Identify which cell holds the provided text, then report its (x, y) central coordinate. 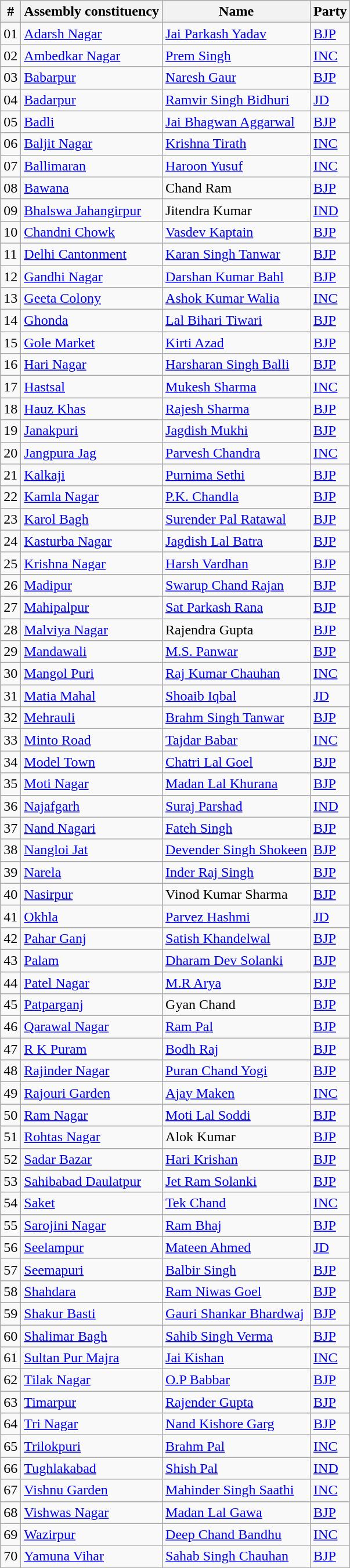
41 (10, 916)
Harsh Vardhan (237, 563)
Sahibabad Daulatpur (92, 1181)
Ashok Kumar Walia (237, 299)
11 (10, 254)
61 (10, 1358)
Tajdar Babar (237, 740)
Nand Nagari (92, 828)
Shish Pal (237, 1468)
Haroon Yusuf (237, 166)
Janakpuri (92, 431)
Madan Lal Khurana (237, 784)
Gandhi Nagar (92, 277)
45 (10, 1005)
Harsharan Singh Balli (237, 365)
07 (10, 166)
14 (10, 321)
Sahib Singh Verma (237, 1335)
32 (10, 718)
66 (10, 1468)
Chandni Chowk (92, 232)
Devender Singh Shokeen (237, 850)
Hastsal (92, 387)
Rohtas Nagar (92, 1137)
Pahar Ganj (92, 938)
Moti Nagar (92, 784)
Jagdish Mukhi (237, 431)
70 (10, 1556)
Parvez Hashmi (237, 916)
67 (10, 1490)
36 (10, 806)
Vinod Kumar Sharma (237, 894)
Raj Kumar Chauhan (237, 674)
# (10, 12)
Geeta Colony (92, 299)
46 (10, 1027)
Jet Ram Solanki (237, 1181)
Dharam Dev Solanki (237, 960)
Gyan Chand (237, 1005)
Suraj Parshad (237, 806)
30 (10, 674)
Krishna Nagar (92, 563)
Karan Singh Tanwar (237, 254)
63 (10, 1402)
08 (10, 188)
Vasdev Kaptain (237, 232)
48 (10, 1071)
Nand Kishore Garg (237, 1424)
Wazirpur (92, 1534)
Kasturba Nagar (92, 541)
Bawana (92, 188)
Hari Krishan (237, 1159)
42 (10, 938)
Chand Ram (237, 188)
23 (10, 519)
Moti Lal Soddi (237, 1115)
Mandawali (92, 652)
Adarsh Nagar (92, 34)
Mehrauli (92, 718)
Model Town (92, 762)
Ramvir Singh Bidhuri (237, 100)
Tilak Nagar (92, 1380)
Ram Niwas Goel (237, 1291)
Sahab Singh Chauhan (237, 1556)
Jangpura Jag (92, 453)
24 (10, 541)
09 (10, 210)
Hauz Khas (92, 409)
Gauri Shankar Bhardwaj (237, 1313)
Qarawal Nagar (92, 1027)
47 (10, 1049)
Seemapuri (92, 1269)
Satish Khandelwal (237, 938)
Fateh Singh (237, 828)
15 (10, 343)
04 (10, 100)
03 (10, 78)
Ambedkar Nagar (92, 56)
10 (10, 232)
Nangloi Jat (92, 850)
Baljit Nagar (92, 144)
Name (237, 12)
06 (10, 144)
Puran Chand Yogi (237, 1071)
55 (10, 1225)
50 (10, 1115)
Ghonda (92, 321)
Surender Pal Ratawal (237, 519)
59 (10, 1313)
Yamuna Vihar (92, 1556)
Nasirpur (92, 894)
Ram Pal (237, 1027)
O.P Babbar (237, 1380)
Shakur Basti (92, 1313)
12 (10, 277)
Badarpur (92, 100)
Mukesh Sharma (237, 387)
40 (10, 894)
Swarup Chand Rajan (237, 585)
53 (10, 1181)
Vishwas Nagar (92, 1512)
18 (10, 409)
Jai Bhagwan Aggarwal (237, 122)
29 (10, 652)
Sadar Bazar (92, 1159)
Deep Chand Bandhu (237, 1534)
44 (10, 983)
62 (10, 1380)
26 (10, 585)
Shoaib Iqbal (237, 696)
13 (10, 299)
Ballimaran (92, 166)
Krishna Tirath (237, 144)
01 (10, 34)
Sat Parkash Rana (237, 607)
49 (10, 1093)
19 (10, 431)
Trilokpuri (92, 1446)
25 (10, 563)
22 (10, 497)
38 (10, 850)
Seelampur (92, 1247)
05 (10, 122)
M.S. Panwar (237, 652)
Mahipalpur (92, 607)
34 (10, 762)
54 (10, 1203)
Jai Parkash Yadav (237, 34)
35 (10, 784)
Shahdara (92, 1291)
Kirti Azad (237, 343)
02 (10, 56)
Mahinder Singh Saathi (237, 1490)
Babarpur (92, 78)
Inder Raj Singh (237, 872)
21 (10, 475)
43 (10, 960)
Badli (92, 122)
Patel Nagar (92, 983)
Jagdish Lal Batra (237, 541)
Saket (92, 1203)
Patparganj (92, 1005)
Balbir Singh (237, 1269)
Ram Nagar (92, 1115)
Okhla (92, 916)
Mateen Ahmed (237, 1247)
Rajender Gupta (237, 1402)
64 (10, 1424)
Rajinder Nagar (92, 1071)
Rajouri Garden (92, 1093)
28 (10, 629)
P.K. Chandla (237, 497)
69 (10, 1534)
37 (10, 828)
Kalkaji (92, 475)
Sultan Pur Majra (92, 1358)
16 (10, 365)
Bodh Raj (237, 1049)
Tughlakabad (92, 1468)
Parvesh Chandra (237, 453)
Rajesh Sharma (237, 409)
Narela (92, 872)
52 (10, 1159)
56 (10, 1247)
Delhi Cantonment (92, 254)
Timarpur (92, 1402)
Shalimar Bagh (92, 1335)
Ajay Maken (237, 1093)
Madipur (92, 585)
31 (10, 696)
51 (10, 1137)
65 (10, 1446)
Rajendra Gupta (237, 629)
20 (10, 453)
Chatri Lal Goel (237, 762)
57 (10, 1269)
Karol Bagh (92, 519)
Purnima Sethi (237, 475)
Mangol Puri (92, 674)
Jitendra Kumar (237, 210)
Lal Bihari Tiwari (237, 321)
Party (330, 12)
Minto Road (92, 740)
Tek Chand (237, 1203)
58 (10, 1291)
Vishnu Garden (92, 1490)
Ram Bhaj (237, 1225)
Sarojini Nagar (92, 1225)
Kamla Nagar (92, 497)
Gole Market (92, 343)
Tri Nagar (92, 1424)
Hari Nagar (92, 365)
39 (10, 872)
Brahm Singh Tanwar (237, 718)
17 (10, 387)
68 (10, 1512)
Brahm Pal (237, 1446)
Darshan Kumar Bahl (237, 277)
Assembly constituency (92, 12)
Madan Lal Gawa (237, 1512)
R K Puram (92, 1049)
Alok Kumar (237, 1137)
60 (10, 1335)
Prem Singh (237, 56)
Najafgarh (92, 806)
33 (10, 740)
Bhalswa Jahangirpur (92, 210)
Jai Kishan (237, 1358)
Palam (92, 960)
Matia Mahal (92, 696)
27 (10, 607)
Malviya Nagar (92, 629)
M.R Arya (237, 983)
Naresh Gaur (237, 78)
